Pinpoint the cell where the given text exists, returning its (X, Y) midpoint coordinate. 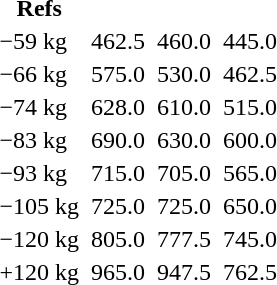
530.0 (184, 74)
705.0 (184, 173)
690.0 (118, 140)
628.0 (118, 107)
630.0 (184, 140)
610.0 (184, 107)
805.0 (118, 239)
715.0 (118, 173)
460.0 (184, 41)
575.0 (118, 74)
777.5 (184, 239)
462.5 (118, 41)
